Search for the cell housing the specified text and yield its (x, y) center coordinate. 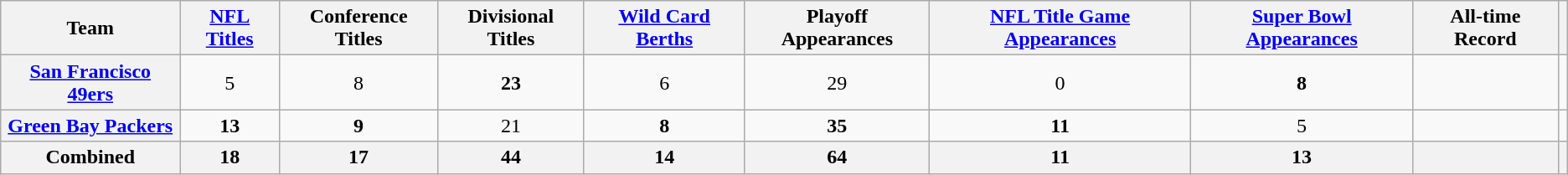
9 (358, 126)
23 (511, 82)
NFL Titles (230, 28)
14 (664, 157)
44 (511, 157)
35 (837, 126)
Super Bowl Appearances (1302, 28)
64 (837, 157)
Team (90, 28)
Wild Card Berths (664, 28)
Divisional Titles (511, 28)
NFL Title Game Appearances (1060, 28)
21 (511, 126)
18 (230, 157)
0 (1060, 82)
All-time Record (1486, 28)
San Francisco 49ers (90, 82)
6 (664, 82)
Conference Titles (358, 28)
29 (837, 82)
Combined (90, 157)
17 (358, 157)
Green Bay Packers (90, 126)
Playoff Appearances (837, 28)
